Pinpoint the cell where the given text exists, returning its (x, y) midpoint coordinate. 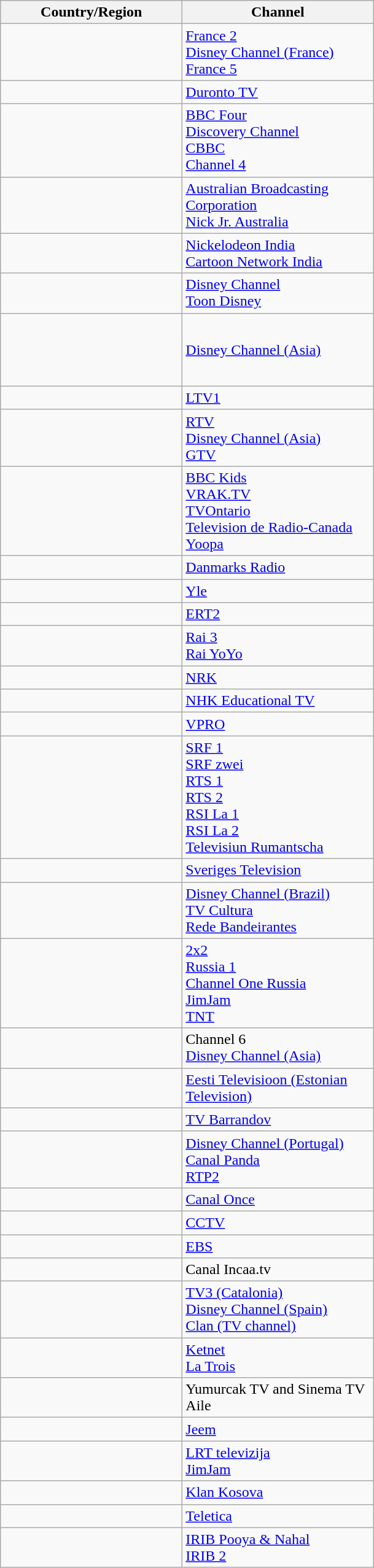
EBS (278, 1246)
ERT2 (278, 614)
Eesti Televisioon (Estonian Television) (278, 1087)
Channel 6Disney Channel (Asia) (278, 1048)
Canal Incaa.tv (278, 1270)
Klan Kosova (278, 1493)
IRIB Pooya & NahalIRIB 2 (278, 1548)
France 2Disney Channel (France)France 5 (278, 52)
Channel (278, 12)
2x2Russia 1Channel One RussiaJimJamTNT (278, 983)
Yumurcak TV and Sinema TV Aile (278, 1398)
CCTV (278, 1222)
NRK (278, 678)
Disney Channel (Brazil)TV CulturaRede Bandeirantes (278, 910)
SRF 1SRF zweiRTS 1RTS 2RSI La 1RSI La 2Televisiun Rumantscha (278, 797)
Duronto TV (278, 92)
Country/Region (92, 12)
Danmarks Radio (278, 567)
Jeem (278, 1429)
VPRO (278, 724)
KetnetLa Trois (278, 1358)
Canal Once (278, 1199)
BBC KidsVRAK.TVTVOntarioTelevision de Radio-CanadaYoopa (278, 511)
Rai 3Rai YoYo (278, 646)
TV Barrandov (278, 1119)
Sveriges Television (278, 870)
LRT televizijaJimJam (278, 1461)
Teletica (278, 1516)
Nickelodeon IndiaCartoon Network India (278, 253)
NHK Educational TV (278, 701)
Disney Channel (Portugal)Canal PandaRTP2 (278, 1159)
Disney ChannelToon Disney (278, 293)
LTV1 (278, 398)
TV3 (Catalonia)Disney Channel (Spain)Clan (TV channel) (278, 1310)
Yle (278, 591)
RTVDisney Channel (Asia)GTV (278, 438)
Disney Channel (Asia) (278, 350)
BBC FourDiscovery ChannelCBBCChannel 4 (278, 140)
Australian Broadcasting CorporationNick Jr. Australia (278, 205)
